Identify which cell holds the provided text, then report its [X, Y] central coordinate. 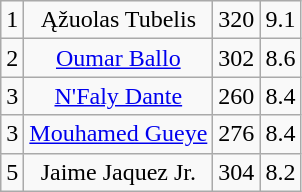
N'Faly Dante [118, 96]
Jaime Jaquez Jr. [118, 172]
2 [12, 58]
304 [236, 172]
320 [236, 20]
5 [12, 172]
Mouhamed Gueye [118, 134]
260 [236, 96]
9.1 [280, 20]
1 [12, 20]
8.6 [280, 58]
Oumar Ballo [118, 58]
8.2 [280, 172]
Ąžuolas Tubelis [118, 20]
302 [236, 58]
276 [236, 134]
